Identify which cell holds the provided text, then report its [x, y] central coordinate. 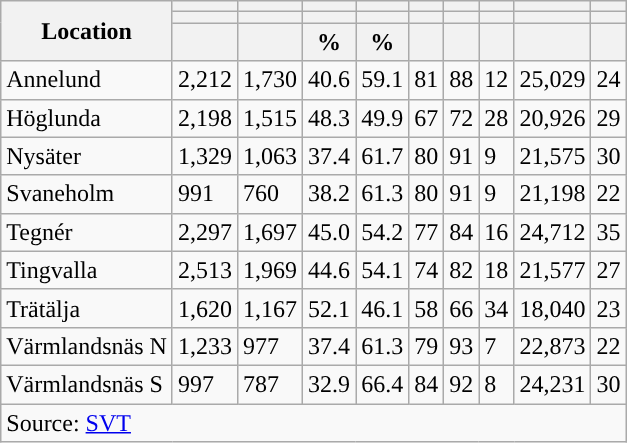
Värmlandsnäs N [87, 346]
Source: SVT [314, 423]
Värmlandsnäs S [87, 384]
22,873 [552, 346]
82 [462, 270]
991 [204, 194]
2,198 [204, 118]
28 [496, 118]
38.2 [330, 194]
35 [608, 232]
2,212 [204, 80]
45.0 [330, 232]
Annelund [87, 80]
24,712 [552, 232]
997 [204, 384]
32.9 [330, 384]
77 [426, 232]
74 [426, 270]
54.2 [382, 232]
66 [462, 308]
72 [462, 118]
20,926 [552, 118]
16 [496, 232]
2,297 [204, 232]
Höglunda [87, 118]
24 [608, 80]
Trätälja [87, 308]
44.6 [330, 270]
24,231 [552, 384]
760 [270, 194]
Tingvalla [87, 270]
67 [426, 118]
48.3 [330, 118]
18,040 [552, 308]
23 [608, 308]
29 [608, 118]
52.1 [330, 308]
34 [496, 308]
46.1 [382, 308]
40.6 [330, 80]
8 [496, 384]
25,029 [552, 80]
1,620 [204, 308]
2,513 [204, 270]
49.9 [382, 118]
1,730 [270, 80]
7 [496, 346]
27 [608, 270]
66.4 [382, 384]
21,198 [552, 194]
54.1 [382, 270]
977 [270, 346]
1,063 [270, 156]
92 [462, 384]
59.1 [382, 80]
Svaneholm [87, 194]
12 [496, 80]
21,577 [552, 270]
79 [426, 346]
1,697 [270, 232]
1,167 [270, 308]
58 [426, 308]
88 [462, 80]
1,329 [204, 156]
1,233 [204, 346]
Nysäter [87, 156]
18 [496, 270]
81 [426, 80]
1,515 [270, 118]
21,575 [552, 156]
93 [462, 346]
787 [270, 384]
Tegnér [87, 232]
61.7 [382, 156]
Location [87, 31]
1,969 [270, 270]
